Capture the cell that displays the provided text and extract its [X, Y] central coordinate. 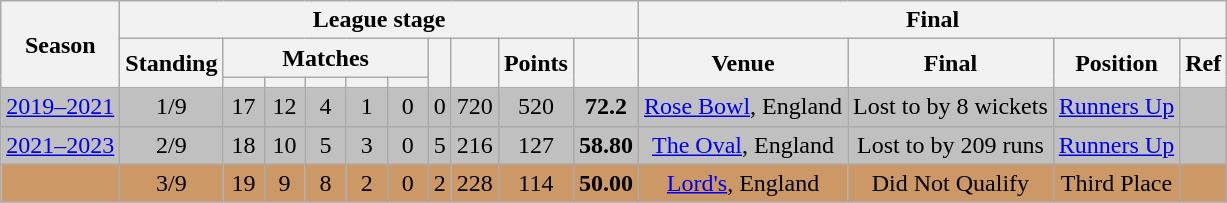
Did Not Qualify [951, 183]
Rose Bowl, England [744, 107]
Ref [1204, 64]
216 [474, 145]
2019–2021 [60, 107]
8 [326, 183]
Lost to by 8 wickets [951, 107]
10 [284, 145]
19 [244, 183]
3/9 [172, 183]
228 [474, 183]
Position [1116, 64]
50.00 [606, 183]
18 [244, 145]
1/9 [172, 107]
Third Place [1116, 183]
58.80 [606, 145]
17 [244, 107]
1 [366, 107]
720 [474, 107]
League stage [380, 20]
4 [326, 107]
72.2 [606, 107]
2/9 [172, 145]
114 [536, 183]
9 [284, 183]
Points [536, 64]
2021–2023 [60, 145]
Matches [326, 58]
The Oval, England [744, 145]
520 [536, 107]
Standing [172, 64]
Lord's, England [744, 183]
Venue [744, 64]
127 [536, 145]
12 [284, 107]
3 [366, 145]
Season [60, 44]
Lost to by 209 runs [951, 145]
